For the text-containing cell, return its midpoint in [x, y] coordinate format. 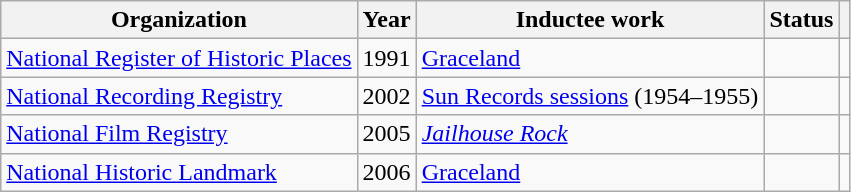
Status [802, 20]
National Recording Registry [179, 96]
2002 [386, 96]
2006 [386, 172]
Year [386, 20]
National Register of Historic Places [179, 58]
Jailhouse Rock [590, 134]
2005 [386, 134]
National Historic Landmark [179, 172]
1991 [386, 58]
National Film Registry [179, 134]
Organization [179, 20]
Inductee work [590, 20]
Sun Records sessions (1954–1955) [590, 96]
